Search for the cell housing the specified text and yield its [x, y] center coordinate. 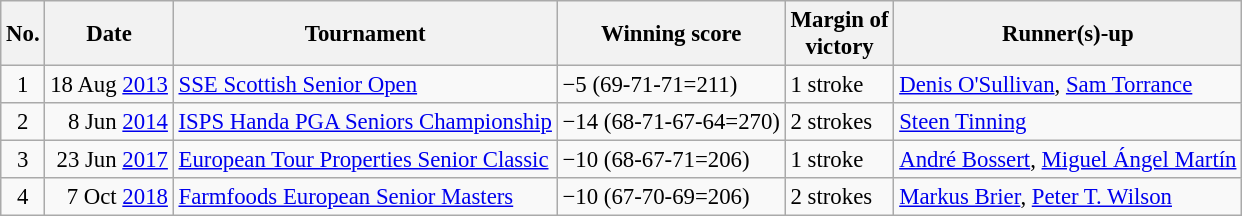
−5 (69-71-71=211) [671, 85]
European Tour Properties Senior Classic [365, 160]
2 [23, 122]
Farmfoods European Senior Masters [365, 197]
−14 (68-71-67-64=270) [671, 122]
18 Aug 2013 [109, 85]
3 [23, 160]
−10 (68-67-71=206) [671, 160]
Runner(s)-up [1068, 34]
8 Jun 2014 [109, 122]
−10 (67-70-69=206) [671, 197]
Winning score [671, 34]
Steen Tinning [1068, 122]
Margin ofvictory [840, 34]
4 [23, 197]
ISPS Handa PGA Seniors Championship [365, 122]
Denis O'Sullivan, Sam Torrance [1068, 85]
7 Oct 2018 [109, 197]
1 [23, 85]
Date [109, 34]
SSE Scottish Senior Open [365, 85]
No. [23, 34]
André Bossert, Miguel Ángel Martín [1068, 160]
Markus Brier, Peter T. Wilson [1068, 197]
23 Jun 2017 [109, 160]
Tournament [365, 34]
